Return the (x, y) coordinate for the center point of the cell that contains the specified text.  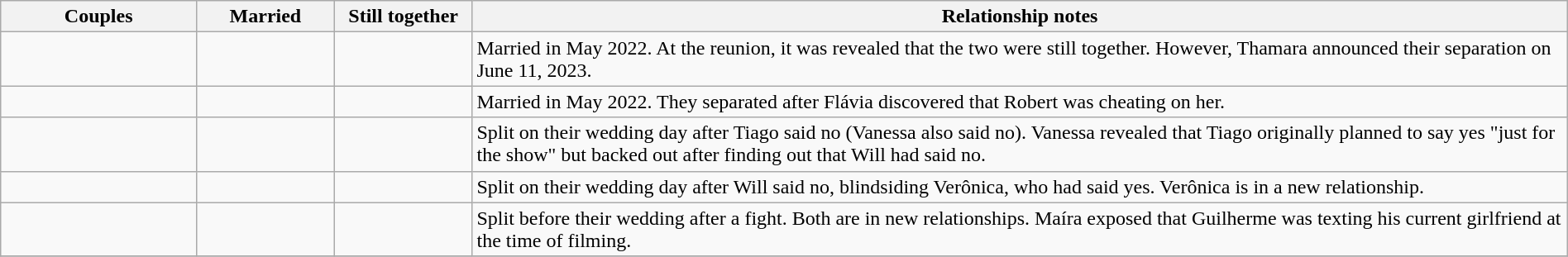
Still together (404, 17)
Married in May 2022. At the reunion, it was revealed that the two were still together. However, Thamara announced their separation on June 11, 2023. (1020, 59)
Couples (99, 17)
Married (266, 17)
Married in May 2022. They separated after Flávia discovered that Robert was cheating on her. (1020, 102)
Relationship notes (1020, 17)
Split on their wedding day after Will said no, blindsiding Verônica, who had said yes. Verônica is in a new relationship. (1020, 187)
